Return the [X, Y] coordinate for the center point of the cell that contains the specified text.  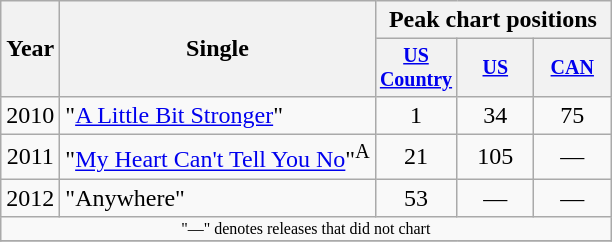
CAN [572, 68]
2011 [30, 156]
"Anywhere" [218, 198]
2012 [30, 198]
Single [218, 49]
Peak chart positions [493, 20]
US Country [416, 68]
1 [416, 115]
21 [416, 156]
"—" denotes releases that did not chart [306, 229]
2010 [30, 115]
"My Heart Can't Tell You No"A [218, 156]
75 [572, 115]
"A Little Bit Stronger" [218, 115]
105 [496, 156]
US [496, 68]
53 [416, 198]
Year [30, 49]
34 [496, 115]
